Locate the cell with the specified text and output its [X, Y] center coordinate. 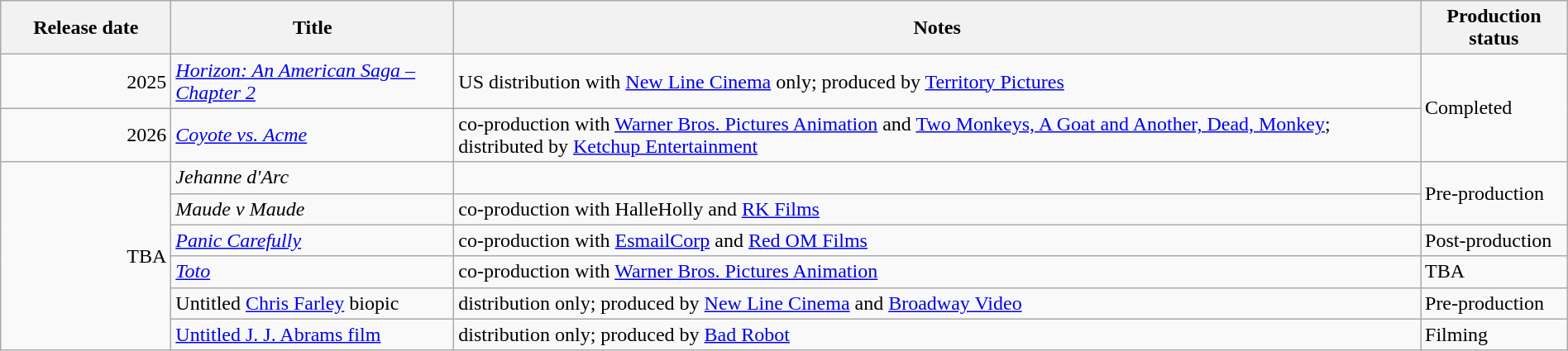
2026 [86, 135]
Untitled Chris Farley biopic [313, 303]
Coyote vs. Acme [313, 135]
Notes [938, 28]
Completed [1494, 108]
Post-production [1494, 240]
distribution only; produced by New Line Cinema and Broadway Video [938, 303]
co-production with Warner Bros. Pictures Animation [938, 272]
Panic Carefully [313, 240]
Jehanne d'Arc [313, 178]
US distribution with New Line Cinema only; produced by Territory Pictures [938, 81]
Horizon: An American Saga – Chapter 2 [313, 81]
Filming [1494, 334]
2025 [86, 81]
co-production with HalleHolly and RK Films [938, 209]
distribution only; produced by Bad Robot [938, 334]
co-production with EsmailCorp and Red OM Films [938, 240]
Untitled J. J. Abrams film [313, 334]
Production status [1494, 28]
Title [313, 28]
co-production with Warner Bros. Pictures Animation and Two Monkeys, A Goat and Another, Dead, Monkey; distributed by Ketchup Entertainment [938, 135]
Maude v Maude [313, 209]
Release date [86, 28]
Toto [313, 272]
